Identify which cell holds the provided text, then report its (x, y) central coordinate. 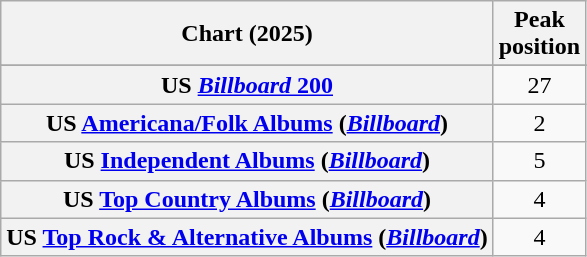
27 (539, 85)
Peakposition (539, 34)
US Billboard 200 (247, 85)
Chart (2025) (247, 34)
US Top Country Albums (Billboard) (247, 199)
US Independent Albums (Billboard) (247, 161)
2 (539, 123)
US Americana/Folk Albums (Billboard) (247, 123)
5 (539, 161)
US Top Rock & Alternative Albums (Billboard) (247, 237)
